Find where the given text appears and provide that cell's center as (x, y) coordinate. 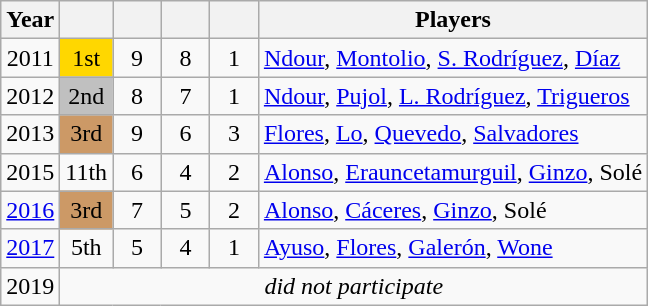
2012 (30, 96)
did not participate (354, 286)
11th (86, 172)
2011 (30, 58)
Ndour, Montolio, S. Rodríguez, Díaz (452, 58)
2013 (30, 134)
Year (30, 20)
5th (86, 248)
Alonso, Cáceres, Ginzo, Solé (452, 210)
Ndour, Pujol, L. Rodríguez, Trigueros (452, 96)
1st (86, 58)
2016 (30, 210)
2015 (30, 172)
3 (234, 134)
Flores, Lo, Quevedo, Salvadores (452, 134)
Players (452, 20)
2019 (30, 286)
2017 (30, 248)
Alonso, Erauncetamurguil, Ginzo, Solé (452, 172)
Ayuso, Flores, Galerón, Wone (452, 248)
2nd (86, 96)
